Extract the [x, y] coordinate from the center of the cell holding the provided text.  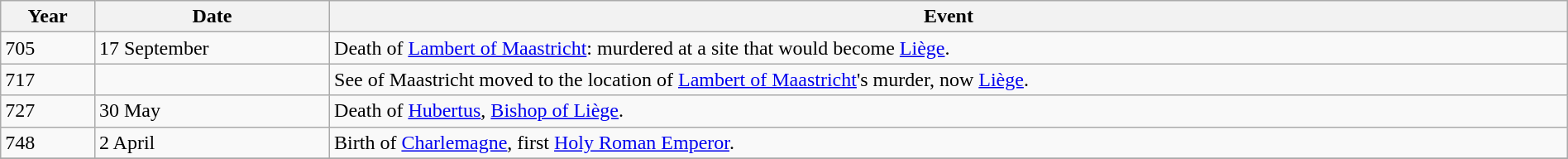
Year [48, 17]
727 [48, 111]
748 [48, 142]
17 September [212, 48]
717 [48, 79]
Death of Lambert of Maastricht: murdered at a site that would become Liège. [949, 48]
Birth of Charlemagne, first Holy Roman Emperor. [949, 142]
Death of Hubertus, Bishop of Liège. [949, 111]
705 [48, 48]
2 April [212, 142]
See of Maastricht moved to the location of Lambert of Maastricht's murder, now Liège. [949, 79]
Date [212, 17]
Event [949, 17]
30 May [212, 111]
